Detect which cell encompasses the target text, then output its [X, Y] center coordinate. 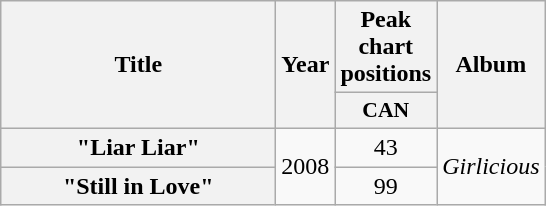
"Liar Liar" [138, 147]
"Still in Love" [138, 185]
CAN [386, 111]
Title [138, 65]
43 [386, 147]
2008 [306, 166]
Girlicious [491, 166]
99 [386, 185]
Album [491, 65]
Peak chart positions [386, 47]
Year [306, 65]
